Output the (x, y) coordinate of the center of the cell containing the given text.  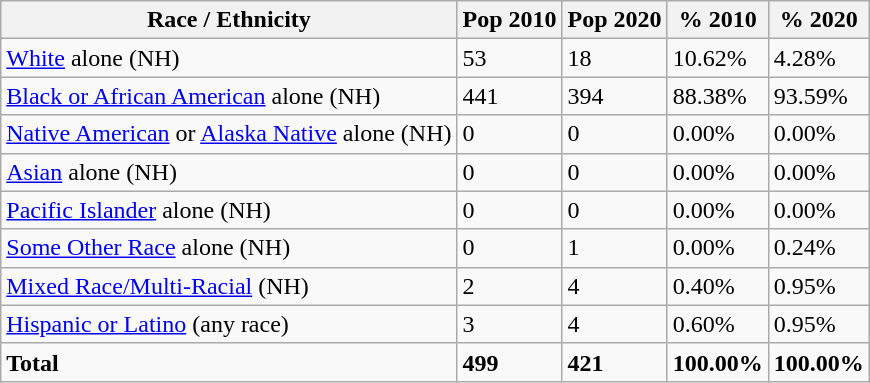
10.62% (718, 58)
Pacific Islander alone (NH) (229, 210)
4.28% (818, 58)
Pop 2020 (614, 20)
0.24% (818, 248)
Hispanic or Latino (any race) (229, 324)
3 (510, 324)
Race / Ethnicity (229, 20)
Native American or Alaska Native alone (NH) (229, 134)
Some Other Race alone (NH) (229, 248)
0.60% (718, 324)
88.38% (718, 96)
93.59% (818, 96)
White alone (NH) (229, 58)
Asian alone (NH) (229, 172)
1 (614, 248)
Pop 2010 (510, 20)
Mixed Race/Multi-Racial (NH) (229, 286)
499 (510, 362)
53 (510, 58)
394 (614, 96)
421 (614, 362)
441 (510, 96)
% 2020 (818, 20)
% 2010 (718, 20)
0.40% (718, 286)
18 (614, 58)
Black or African American alone (NH) (229, 96)
Total (229, 362)
2 (510, 286)
